Identify which cell holds the provided text, then report its [x, y] central coordinate. 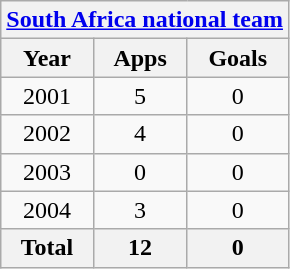
2004 [47, 210]
12 [140, 248]
4 [140, 134]
Year [47, 58]
2002 [47, 134]
Apps [140, 58]
Total [47, 248]
2001 [47, 96]
2003 [47, 172]
Goals [238, 58]
South Africa national team [145, 20]
3 [140, 210]
5 [140, 96]
